Scan for the cell matching the given text and deliver its [X, Y] coordinate at center. 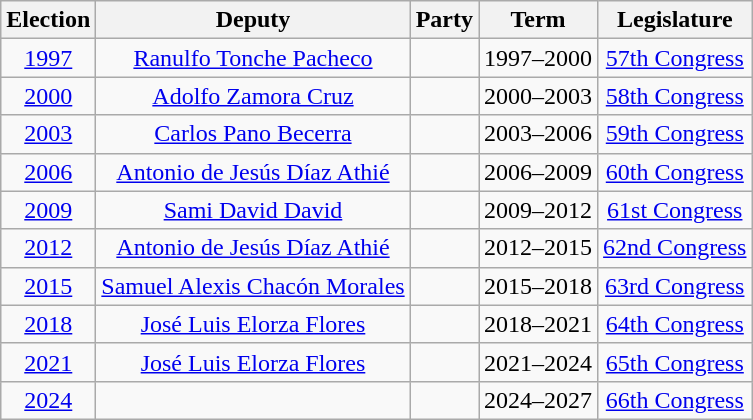
Party [444, 20]
Samuel Alexis Chacón Morales [253, 286]
2006–2009 [538, 172]
2015 [48, 286]
2015–2018 [538, 286]
Adolfo Zamora Cruz [253, 96]
2018–2021 [538, 324]
Term [538, 20]
2003–2006 [538, 134]
Deputy [253, 20]
Carlos Pano Becerra [253, 134]
2009–2012 [538, 210]
2003 [48, 134]
61st Congress [675, 210]
62nd Congress [675, 248]
58th Congress [675, 96]
2000 [48, 96]
64th Congress [675, 324]
1997–2000 [538, 58]
Sami David David [253, 210]
63rd Congress [675, 286]
1997 [48, 58]
2012–2015 [538, 248]
2021–2024 [538, 362]
Legislature [675, 20]
2021 [48, 362]
57th Congress [675, 58]
2024 [48, 400]
66th Congress [675, 400]
2006 [48, 172]
2000–2003 [538, 96]
Election [48, 20]
2018 [48, 324]
65th Congress [675, 362]
2024–2027 [538, 400]
2009 [48, 210]
2012 [48, 248]
Ranulfo Tonche Pacheco [253, 58]
59th Congress [675, 134]
60th Congress [675, 172]
